Provide the [x, y] coordinate of the cell's center where the given text is located.  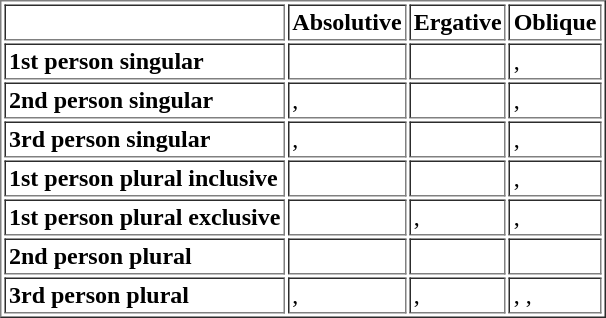
Ergative [458, 22]
1st person plural inclusive [144, 178]
Oblique [555, 22]
, , [555, 296]
3rd person plural [144, 296]
1st person singular [144, 62]
2nd person plural [144, 256]
3rd person singular [144, 140]
Absolutive [347, 22]
1st person plural exclusive [144, 218]
2nd person singular [144, 100]
